Find where the given text appears and provide that cell's center as [x, y] coordinate. 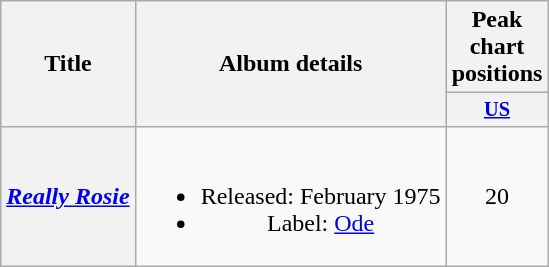
Really Rosie [68, 196]
20 [497, 196]
Title [68, 64]
Peak chart positions [497, 47]
Album details [290, 64]
US [497, 110]
Released: February 1975Label: Ode [290, 196]
